Return (X, Y) of the center of cell containing provided text 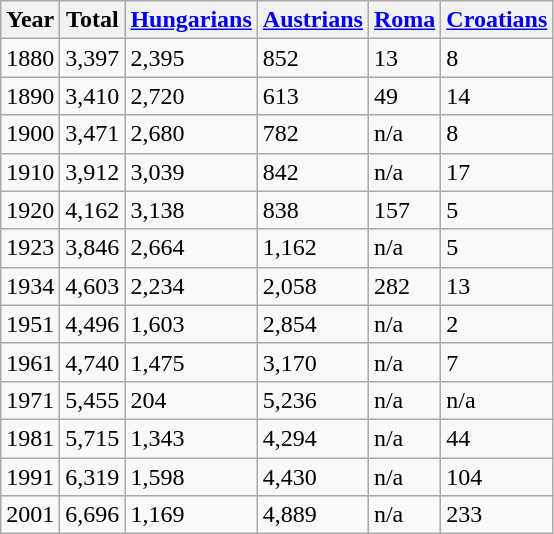
1,343 (191, 438)
1,169 (191, 515)
44 (497, 438)
3,397 (92, 58)
282 (404, 286)
Austrians (312, 20)
5,455 (92, 400)
3,170 (312, 362)
4,889 (312, 515)
104 (497, 477)
1920 (30, 210)
2,720 (191, 96)
1,162 (312, 248)
2,058 (312, 286)
3,471 (92, 134)
2,664 (191, 248)
4,430 (312, 477)
1,603 (191, 324)
1880 (30, 58)
5,236 (312, 400)
1934 (30, 286)
2,854 (312, 324)
1900 (30, 134)
1,475 (191, 362)
3,410 (92, 96)
4,740 (92, 362)
6,319 (92, 477)
1981 (30, 438)
Hungarians (191, 20)
4,294 (312, 438)
Roma (404, 20)
4,162 (92, 210)
838 (312, 210)
Croatians (497, 20)
7 (497, 362)
1961 (30, 362)
2,234 (191, 286)
842 (312, 172)
2001 (30, 515)
1,598 (191, 477)
3,912 (92, 172)
1951 (30, 324)
1971 (30, 400)
204 (191, 400)
1910 (30, 172)
2,395 (191, 58)
2 (497, 324)
782 (312, 134)
4,496 (92, 324)
Year (30, 20)
5,715 (92, 438)
852 (312, 58)
4,603 (92, 286)
1923 (30, 248)
3,039 (191, 172)
233 (497, 515)
1890 (30, 96)
157 (404, 210)
Total (92, 20)
49 (404, 96)
14 (497, 96)
3,846 (92, 248)
1991 (30, 477)
6,696 (92, 515)
17 (497, 172)
2,680 (191, 134)
613 (312, 96)
3,138 (191, 210)
